Return (X, Y) of the center of cell containing provided text 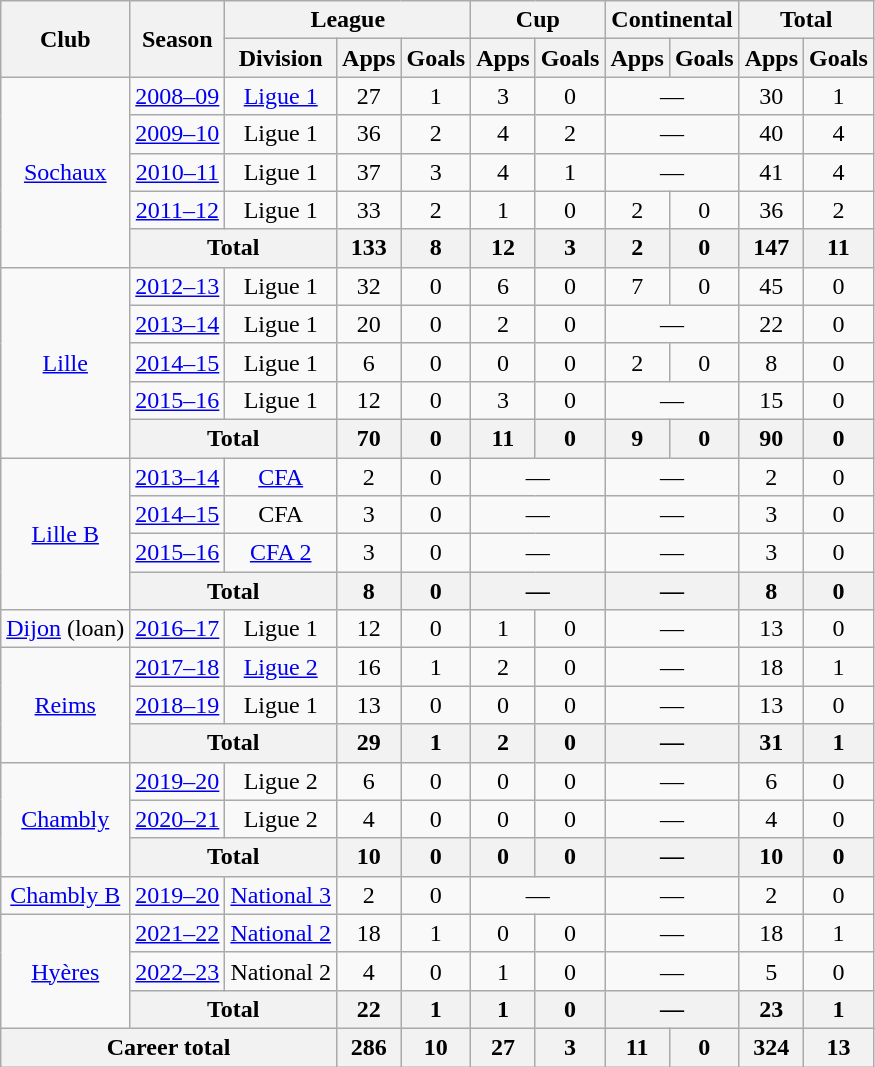
2018–19 (178, 705)
CFA 2 (281, 553)
Dijon (loan) (66, 629)
Season (178, 39)
20 (369, 324)
30 (771, 96)
National 3 (281, 895)
Reims (66, 705)
2012–13 (178, 286)
Career total (169, 1047)
5 (771, 971)
2010–11 (178, 172)
133 (369, 248)
90 (771, 438)
324 (771, 1047)
League (348, 20)
23 (771, 1009)
41 (771, 172)
15 (771, 400)
37 (369, 172)
2009–10 (178, 134)
Chambly (66, 819)
147 (771, 248)
Sochaux (66, 172)
2008–09 (178, 96)
7 (637, 286)
Division (281, 58)
Lille (66, 362)
31 (771, 743)
2016–17 (178, 629)
286 (369, 1047)
2022–23 (178, 971)
Hyères (66, 971)
2021–22 (178, 933)
45 (771, 286)
9 (637, 438)
32 (369, 286)
Lille B (66, 534)
2020–21 (178, 819)
33 (369, 210)
Club (66, 39)
40 (771, 134)
2011–12 (178, 210)
Chambly B (66, 895)
Continental (672, 20)
16 (369, 667)
29 (369, 743)
2017–18 (178, 667)
Cup (538, 20)
70 (369, 438)
